Return [x, y] of the center of cell containing provided text 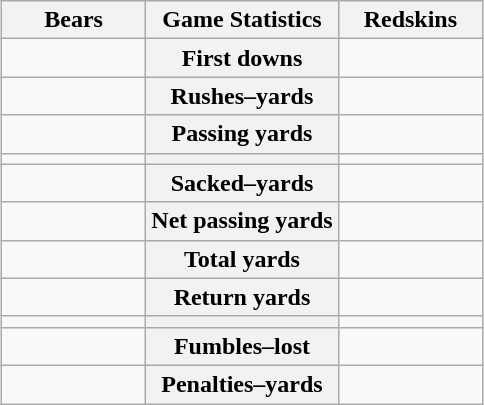
Total yards [242, 259]
First downs [242, 58]
Penalties–yards [242, 384]
Sacked–yards [242, 183]
Redskins [410, 20]
Rushes–yards [242, 96]
Passing yards [242, 134]
Bears [73, 20]
Game Statistics [242, 20]
Fumbles–lost [242, 346]
Return yards [242, 297]
Net passing yards [242, 221]
